Find where the given text appears and provide that cell's center as [x, y] coordinate. 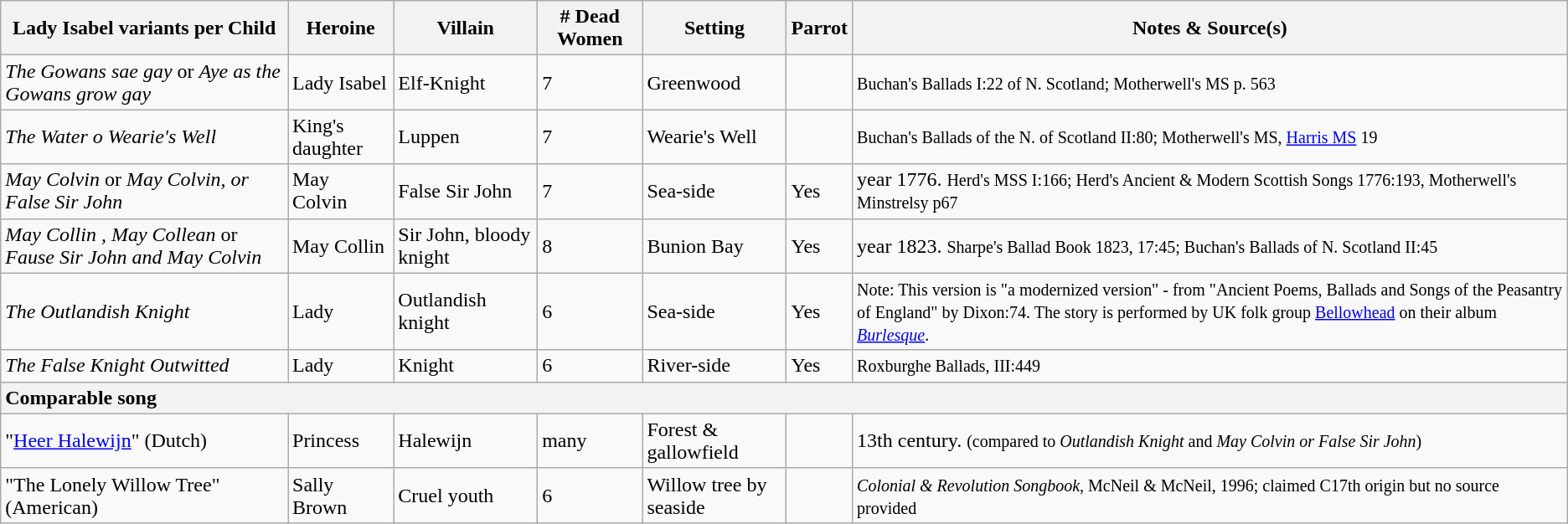
Greenwood [714, 82]
many [590, 440]
Elf-Knight [466, 82]
year 1823. Sharpe's Ballad Book 1823, 17:45; Buchan's Ballads of N. Scotland II:45 [1210, 246]
The Water o Wearie's Well [144, 137]
Lady Isabel variants per Child [144, 28]
Parrot [819, 28]
Setting [714, 28]
"The Lonely Willow Tree" (American) [144, 496]
The Outlandish Knight [144, 311]
Willow tree by seaside [714, 496]
Buchan's Ballads I:22 of N. Scotland; Motherwell's MS p. 563 [1210, 82]
Cruel youth [466, 496]
Heroine [341, 28]
Luppen [466, 137]
Notes & Source(s) [1210, 28]
Colonial & Revolution Songbook, McNeil & McNeil, 1996; claimed C17th origin but no source provided [1210, 496]
Buchan's Ballads of the N. of Scotland II:80; Motherwell's MS, Harris MS 19 [1210, 137]
The Gowans sae gay or Aye as the Gowans grow gay [144, 82]
King's daughter [341, 137]
May Collin [341, 246]
Sir John, bloody knight [466, 246]
The False Knight Outwitted [144, 366]
8 [590, 246]
Outlandish knight [466, 311]
May Colvin or May Colvin, or False Sir John [144, 191]
May Colvin [341, 191]
Halewijn [466, 440]
year 1776. Herd's MSS I:166; Herd's Ancient & Modern Scottish Songs 1776:193, Motherwell's Minstrelsy p67 [1210, 191]
Roxburghe Ballads, III:449 [1210, 366]
Comparable song [784, 398]
"Heer Halewijn" (Dutch) [144, 440]
Bunion Bay [714, 246]
Villain [466, 28]
13th century. (compared to Outlandish Knight and May Colvin or False Sir John) [1210, 440]
# Dead Women [590, 28]
False Sir John [466, 191]
River-side [714, 366]
Sally Brown [341, 496]
Princess [341, 440]
May Collin , May Collean or Fause Sir John and May Colvin [144, 246]
Knight [466, 366]
Forest & gallowfield [714, 440]
Lady Isabel [341, 82]
Wearie's Well [714, 137]
